Detect which cell encompasses the target text, then output its [x, y] center coordinate. 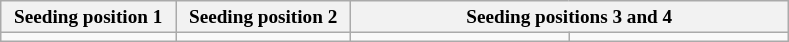
Seeding position 1 [88, 17]
Seeding position 2 [264, 17]
Seeding positions 3 and 4 [570, 17]
